From the cell containing the given text, extract its center point as [X, Y] coordinate. 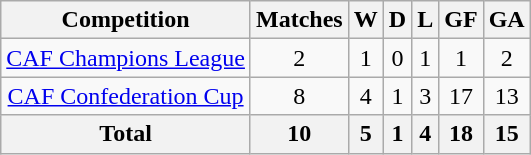
GA [506, 20]
D [397, 20]
15 [506, 134]
Matches [299, 20]
CAF Champions League [126, 58]
L [426, 20]
Competition [126, 20]
W [366, 20]
13 [506, 96]
Total [126, 134]
10 [299, 134]
8 [299, 96]
18 [461, 134]
17 [461, 96]
GF [461, 20]
0 [397, 58]
CAF Confederation Cup [126, 96]
3 [426, 96]
5 [366, 134]
